Locate the cell with the specified text and output its [X, Y] center coordinate. 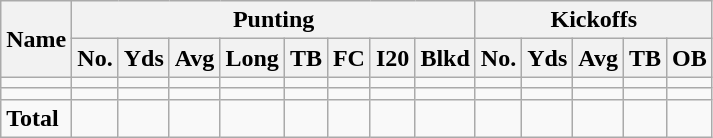
FC [348, 58]
Kickoffs [594, 20]
Blkd [445, 58]
I20 [392, 58]
Total [36, 118]
Punting [274, 20]
Name [36, 39]
OB [690, 58]
Long [252, 58]
